From the cell containing the given text, extract its center point as [x, y] coordinate. 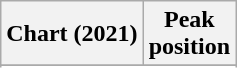
Chart (2021) [72, 34]
Peakposition [189, 34]
